Return the (X, Y) coordinate for the center point of the cell that contains the specified text.  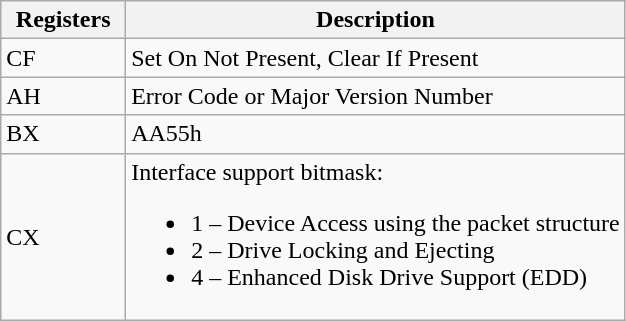
BX (64, 134)
Error Code or Major Version Number (376, 96)
Description (376, 20)
Registers (64, 20)
AA55h (376, 134)
Set On Not Present, Clear If Present (376, 58)
CX (64, 236)
AH (64, 96)
Interface support bitmask:1 – Device Access using the packet structure2 – Drive Locking and Ejecting4 – Enhanced Disk Drive Support (EDD) (376, 236)
CF (64, 58)
